Identify which cell holds the provided text, then report its [X, Y] central coordinate. 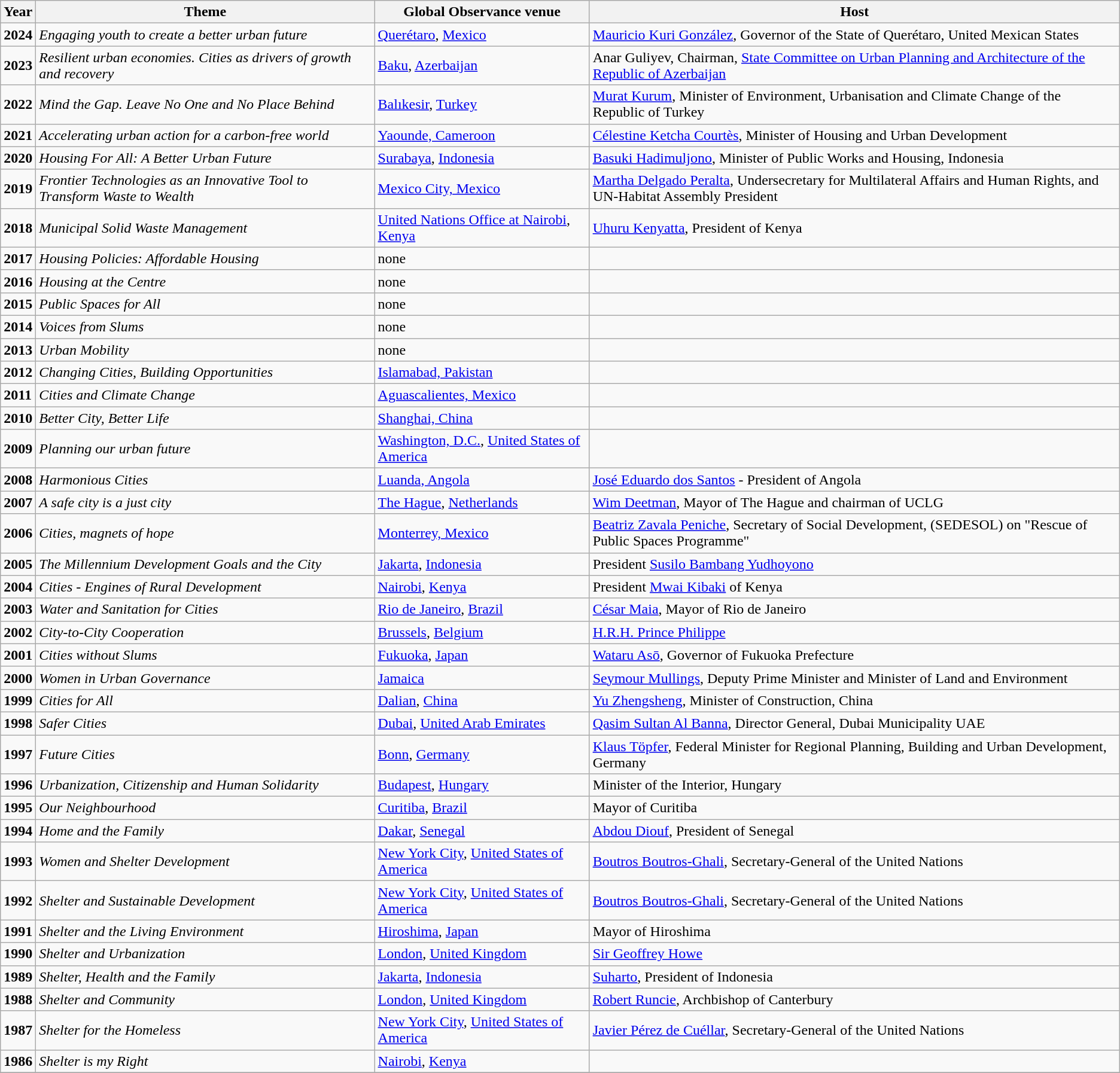
Klaus Töpfer, Federal Minister for Regional Planning, Building and Urban Development, Germany [854, 754]
Cities - Engines of Rural Development [205, 587]
Public Spaces for All [205, 304]
Murat Kurum, Minister of Environment, Urbanisation and Climate Change of the Republic of Turkey [854, 104]
Cities for All [205, 700]
2023 [18, 66]
1996 [18, 785]
Cities and Climate Change [205, 395]
Cities without Slums [205, 655]
President Mwai Kibaki of Kenya [854, 587]
Dakar, Senegal [482, 831]
Better City, Better Life [205, 418]
2010 [18, 418]
Shelter and Sustainable Development [205, 901]
The Millennium Development Goals and the City [205, 564]
Urban Mobility [205, 350]
Resilient urban economies. Cities as drivers of growth and recovery [205, 66]
2024 [18, 35]
2002 [18, 632]
H.R.H. Prince Philippe [854, 632]
1986 [18, 1061]
Mauricio Kuri González, Governor of the State of Querétaro, United Mexican States [854, 35]
1998 [18, 723]
Cities, magnets of hope [205, 534]
Javier Pérez de Cuéllar, Secretary-General of the United Nations [854, 1030]
Balıkesir, Turkey [482, 104]
2006 [18, 534]
The Hague, Netherlands [482, 502]
Budapest, Hungary [482, 785]
Célestine Ketcha Courtès, Minister of Housing and Urban Development [854, 135]
United Nations Office at Nairobi, Kenya [482, 227]
Wataru Asō, Governor of Fukuoka Prefecture [854, 655]
Accelerating urban action for a carbon-free world [205, 135]
Shelter and the Living Environment [205, 931]
Year [18, 12]
Mind the Gap. Leave No One and No Place Behind [205, 104]
2017 [18, 258]
Uhuru Kenyatta, President of Kenya [854, 227]
Shelter and Urbanization [205, 954]
Housing at the Centre [205, 281]
Curitiba, Brazil [482, 808]
2009 [18, 449]
Global Observance venue [482, 12]
Shelter, Health and the Family [205, 977]
Brussels, Belgium [482, 632]
Baku, Azerbaijan [482, 66]
Hiroshima, Japan [482, 931]
Dalian, China [482, 700]
Women in Urban Governance [205, 678]
Shelter is my Right [205, 1061]
1997 [18, 754]
Changing Cities, Building Opportunities [205, 373]
Shanghai, China [482, 418]
1995 [18, 808]
2020 [18, 158]
Municipal Solid Waste Management [205, 227]
1994 [18, 831]
2022 [18, 104]
Voices from Slums [205, 327]
Robert Runcie, Archbishop of Canterbury [854, 999]
Housing For All: A Better Urban Future [205, 158]
Mayor of Hiroshima [854, 931]
César Maia, Mayor of Rio de Janeiro [854, 609]
1987 [18, 1030]
Yaounde, Cameroon [482, 135]
Qasim Sultan Al Banna, Director General, Dubai Municipality UAE [854, 723]
1988 [18, 999]
2016 [18, 281]
2005 [18, 564]
2004 [18, 587]
2012 [18, 373]
2001 [18, 655]
1989 [18, 977]
Abdou Diouf, President of Senegal [854, 831]
Frontier Technologies as an Innovative Tool to Transform Waste to Wealth [205, 189]
Mexico City, Mexico [482, 189]
Minister of the Interior, Hungary [854, 785]
Water and Sanitation for Cities [205, 609]
Islamabad, Pakistan [482, 373]
Luanda, Angola [482, 480]
José Eduardo dos Santos - President of Angola [854, 480]
Urbanization, Citizenship and Human Solidarity [205, 785]
City-to-City Cooperation [205, 632]
1993 [18, 861]
Our Neighbourhood [205, 808]
Engaging youth to create a better urban future [205, 35]
1999 [18, 700]
Bonn, Germany [482, 754]
2014 [18, 327]
Host [854, 12]
Safer Cities [205, 723]
Surabaya, Indonesia [482, 158]
Querétaro, Mexico [482, 35]
1991 [18, 931]
Future Cities [205, 754]
2013 [18, 350]
Women and Shelter Development [205, 861]
Fukuoka, Japan [482, 655]
Wim Deetman, Mayor of The Hague and chairman of UCLG [854, 502]
1992 [18, 901]
Rio de Janeiro, Brazil [482, 609]
2015 [18, 304]
1990 [18, 954]
Dubai, United Arab Emirates [482, 723]
2018 [18, 227]
2003 [18, 609]
Mayor of Curitiba [854, 808]
2008 [18, 480]
Home and the Family [205, 831]
2021 [18, 135]
Shelter and Community [205, 999]
Washington, D.C., United States of America [482, 449]
Sir Geoffrey Howe [854, 954]
Seymour Mullings, Deputy Prime Minister and Minister of Land and Environment [854, 678]
Yu Zhengsheng, Minister of Construction, China [854, 700]
A safe city is a just city [205, 502]
Suharto, President of Indonesia [854, 977]
Theme [205, 12]
2011 [18, 395]
Shelter for the Homeless [205, 1030]
2007 [18, 502]
Basuki Hadimuljono, Minister of Public Works and Housing, Indonesia [854, 158]
2019 [18, 189]
Beatriz Zavala Peniche, Secretary of Social Development, (SEDESOL) on "Rescue of Public Spaces Programme" [854, 534]
Jamaica [482, 678]
Martha Delgado Peralta, Undersecretary for Multilateral Affairs and Human Rights, and UN-Habitat Assembly President [854, 189]
Monterrey, Mexico [482, 534]
Harmonious Cities [205, 480]
2000 [18, 678]
President Susilo Bambang Yudhoyono [854, 564]
Housing Policies: Affordable Housing [205, 258]
Anar Guliyev, Chairman, State Committee on Urban Planning and Architecture of the Republic of Azerbaijan [854, 66]
Planning our urban future [205, 449]
Aguascalientes, Mexico [482, 395]
